Scan for the cell matching the given text and deliver its (X, Y) coordinate at center. 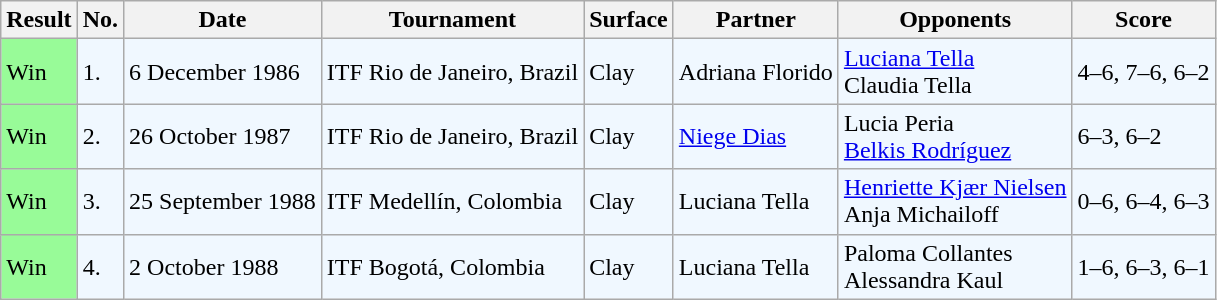
Tournament (452, 20)
Partner (756, 20)
26 October 1987 (223, 136)
Date (223, 20)
Score (1144, 20)
Paloma Collantes Alessandra Kaul (955, 266)
Henriette Kjær Nielsen Anja Michailoff (955, 202)
Niege Dias (756, 136)
2 October 1988 (223, 266)
4–6, 7–6, 6–2 (1144, 72)
ITF Bogotá, Colombia (452, 266)
1. (100, 72)
Result (39, 20)
0–6, 6–4, 6–3 (1144, 202)
Adriana Florido (756, 72)
3. (100, 202)
Opponents (955, 20)
25 September 1988 (223, 202)
4. (100, 266)
Luciana Tella Claudia Tella (955, 72)
Surface (629, 20)
2. (100, 136)
No. (100, 20)
6 December 1986 (223, 72)
1–6, 6–3, 6–1 (1144, 266)
ITF Medellín, Colombia (452, 202)
6–3, 6–2 (1144, 136)
Lucia Peria Belkis Rodríguez (955, 136)
